Search for the cell housing the specified text and yield its (x, y) center coordinate. 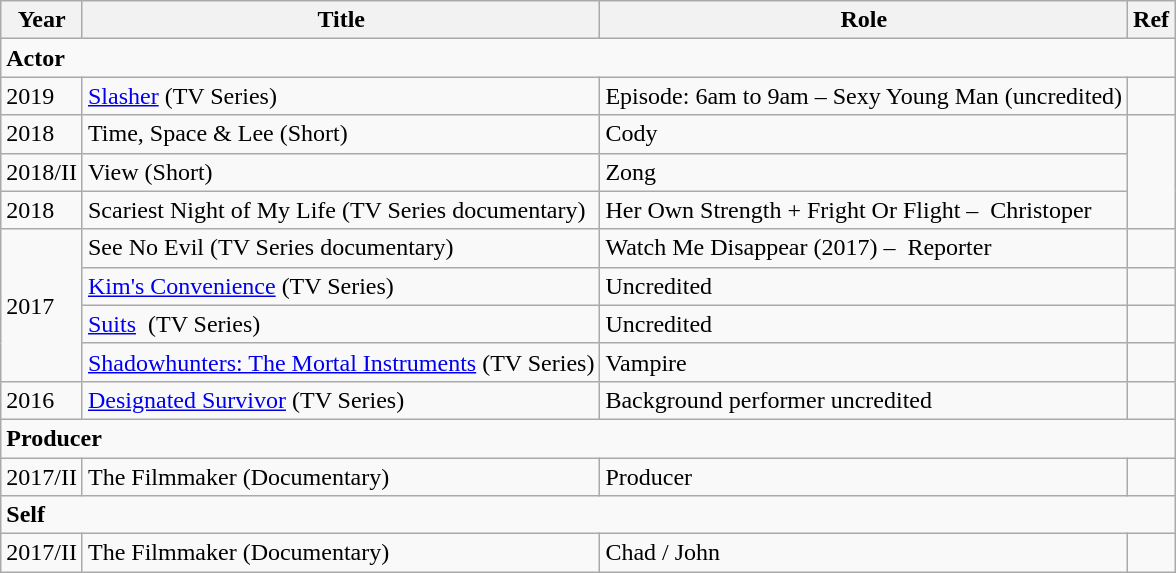
Episode: 6am to 9am – Sexy Young Man (uncredited) (864, 96)
Time, Space & Lee (Short) (340, 134)
Actor (588, 58)
Year (42, 20)
Slasher (TV Series) (340, 96)
Chad / John (864, 553)
Shadowhunters: The Mortal Instruments (TV Series) (340, 362)
Vampire (864, 362)
Role (864, 20)
Watch Me Disappear (2017) – Reporter (864, 248)
View (Short) (340, 172)
2019 (42, 96)
Background performer uncredited (864, 400)
Cody (864, 134)
2018/II (42, 172)
Her Own Strength + Fright Or Flight – Christoper (864, 210)
2016 (42, 400)
Zong (864, 172)
2017 (42, 305)
Scariest Night of My Life (TV Series documentary) (340, 210)
See No Evil (TV Series documentary) (340, 248)
Title (340, 20)
Designated Survivor (TV Series) (340, 400)
Self (588, 515)
Ref (1152, 20)
Suits (TV Series) (340, 324)
Kim's Convenience (TV Series) (340, 286)
